Identify which cell holds the provided text, then report its [X, Y] central coordinate. 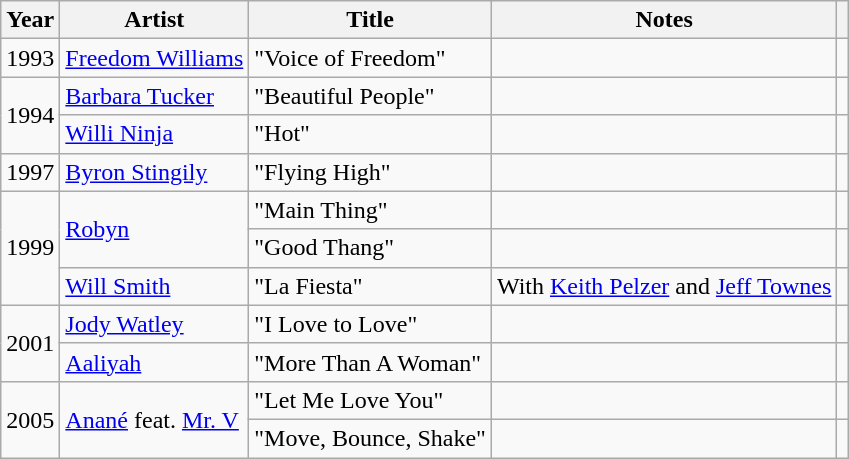
Aaliyah [154, 362]
"La Fiesta" [370, 286]
With Keith Pelzer and Jeff Townes [664, 286]
"Good Thang" [370, 248]
Will Smith [154, 286]
1999 [30, 248]
1997 [30, 172]
Year [30, 20]
Artist [154, 20]
"Let Me Love You" [370, 400]
"Hot" [370, 134]
Title [370, 20]
Anané feat. Mr. V [154, 419]
"Beautiful People" [370, 96]
"Voice of Freedom" [370, 58]
Barbara Tucker [154, 96]
Freedom Williams [154, 58]
2005 [30, 419]
"I Love to Love" [370, 324]
Willi Ninja [154, 134]
Byron Stingily [154, 172]
2001 [30, 343]
1994 [30, 115]
"More Than A Woman" [370, 362]
Jody Watley [154, 324]
"Flying High" [370, 172]
Notes [664, 20]
Robyn [154, 229]
"Move, Bounce, Shake" [370, 438]
1993 [30, 58]
"Main Thing" [370, 210]
